Provide the [x, y] coordinate of the cell's center where the given text is located.  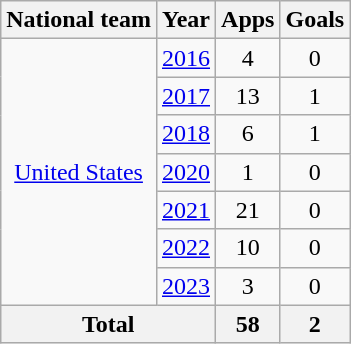
3 [248, 286]
Year [186, 20]
2021 [186, 210]
United States [79, 172]
21 [248, 210]
2017 [186, 96]
2022 [186, 248]
2016 [186, 58]
Apps [248, 20]
Total [108, 324]
6 [248, 134]
National team [79, 20]
2020 [186, 172]
4 [248, 58]
10 [248, 248]
2 [315, 324]
2023 [186, 286]
Goals [315, 20]
13 [248, 96]
58 [248, 324]
2018 [186, 134]
